Return the (x, y) coordinate for the center point of the cell that contains the specified text.  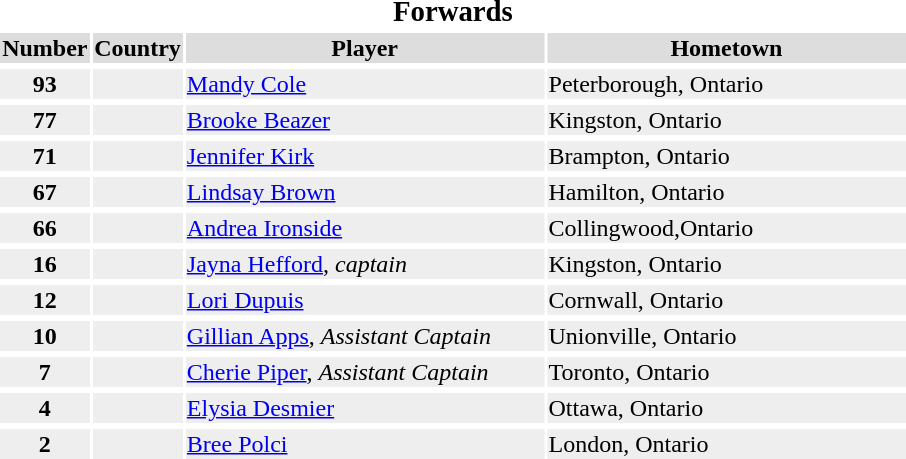
Brampton, Ontario (726, 156)
Number (45, 48)
77 (45, 120)
4 (45, 408)
Mandy Cole (364, 84)
93 (45, 84)
Collingwood,Ontario (726, 228)
66 (45, 228)
71 (45, 156)
Elysia Desmier (364, 408)
7 (45, 372)
10 (45, 336)
Jayna Hefford, captain (364, 264)
2 (45, 444)
16 (45, 264)
Cornwall, Ontario (726, 300)
Gillian Apps, Assistant Captain (364, 336)
Toronto, Ontario (726, 372)
London, Ontario (726, 444)
12 (45, 300)
Hometown (726, 48)
Andrea Ironside (364, 228)
Lindsay Brown (364, 192)
67 (45, 192)
Country (138, 48)
Brooke Beazer (364, 120)
Bree Polci (364, 444)
Unionville, Ontario (726, 336)
Cherie Piper, Assistant Captain (364, 372)
Hamilton, Ontario (726, 192)
Peterborough, Ontario (726, 84)
Jennifer Kirk (364, 156)
Lori Dupuis (364, 300)
Ottawa, Ontario (726, 408)
Player (364, 48)
